Identify which cell holds the provided text, then report its (X, Y) central coordinate. 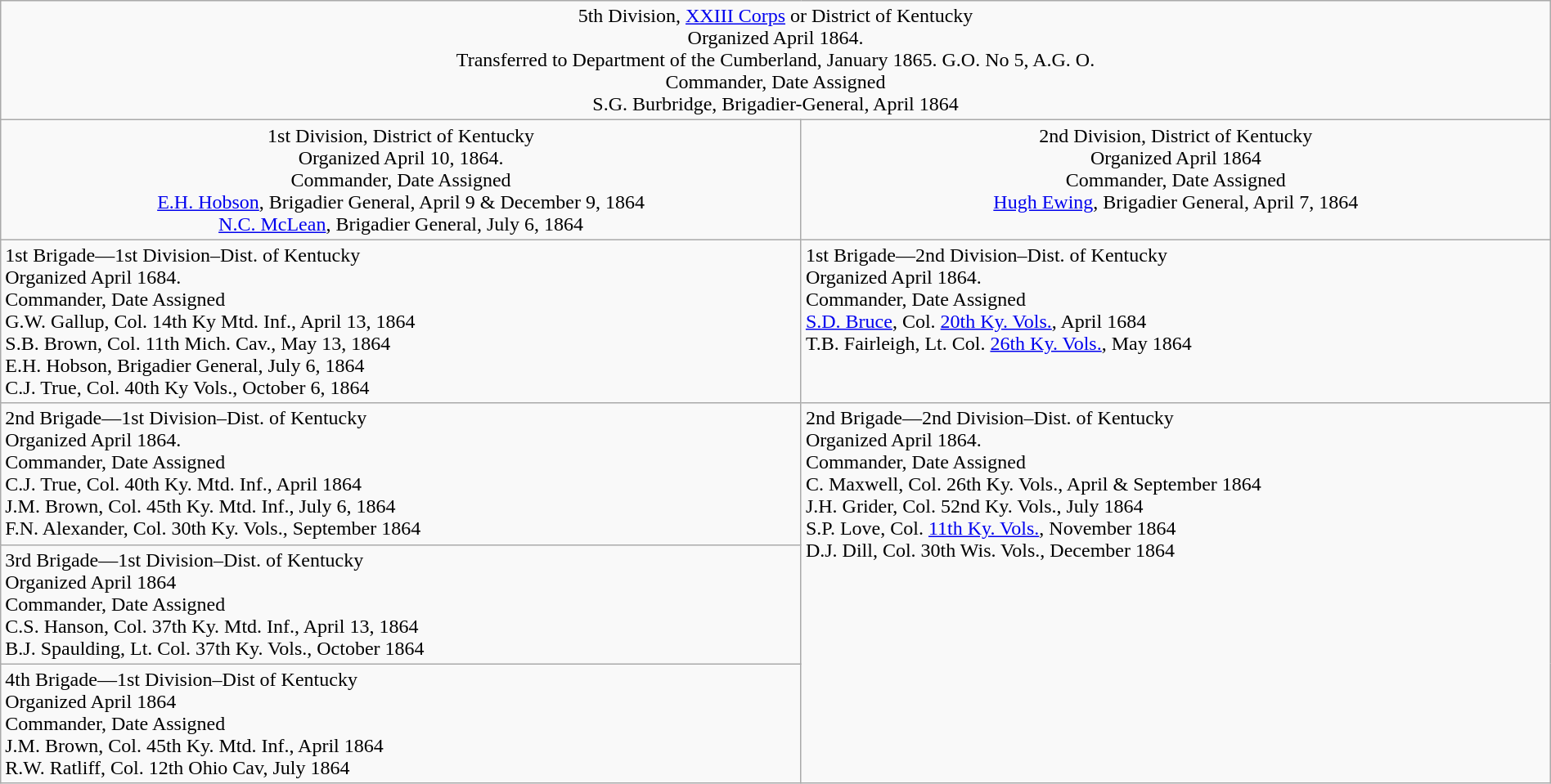
2nd Division, District of KentuckyOrganized April 1864Commander, Date AssignedHugh Ewing, Brigadier General, April 7, 1864 (1176, 180)
